Locate the cell with the specified text and output its [X, Y] center coordinate. 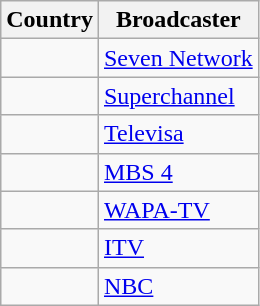
WAPA-TV [178, 210]
Country [50, 20]
Televisa [178, 134]
Seven Network [178, 58]
MBS 4 [178, 172]
ITV [178, 248]
NBC [178, 286]
Broadcaster [178, 20]
Superchannel [178, 96]
